Extract the [x, y] coordinate from the center of the cell holding the provided text.  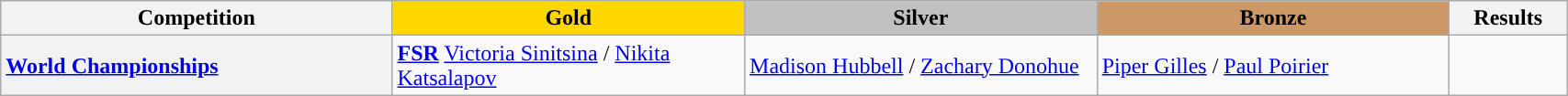
Results [1508, 18]
Silver [921, 18]
FSR Victoria Sinitsina / Nikita Katsalapov [569, 66]
Gold [569, 18]
Piper Gilles / Paul Poirier [1273, 66]
Madison Hubbell / Zachary Donohue [921, 66]
World Championships [197, 66]
Competition [197, 18]
Bronze [1273, 18]
